Pinpoint the cell where the given text exists, returning its (X, Y) midpoint coordinate. 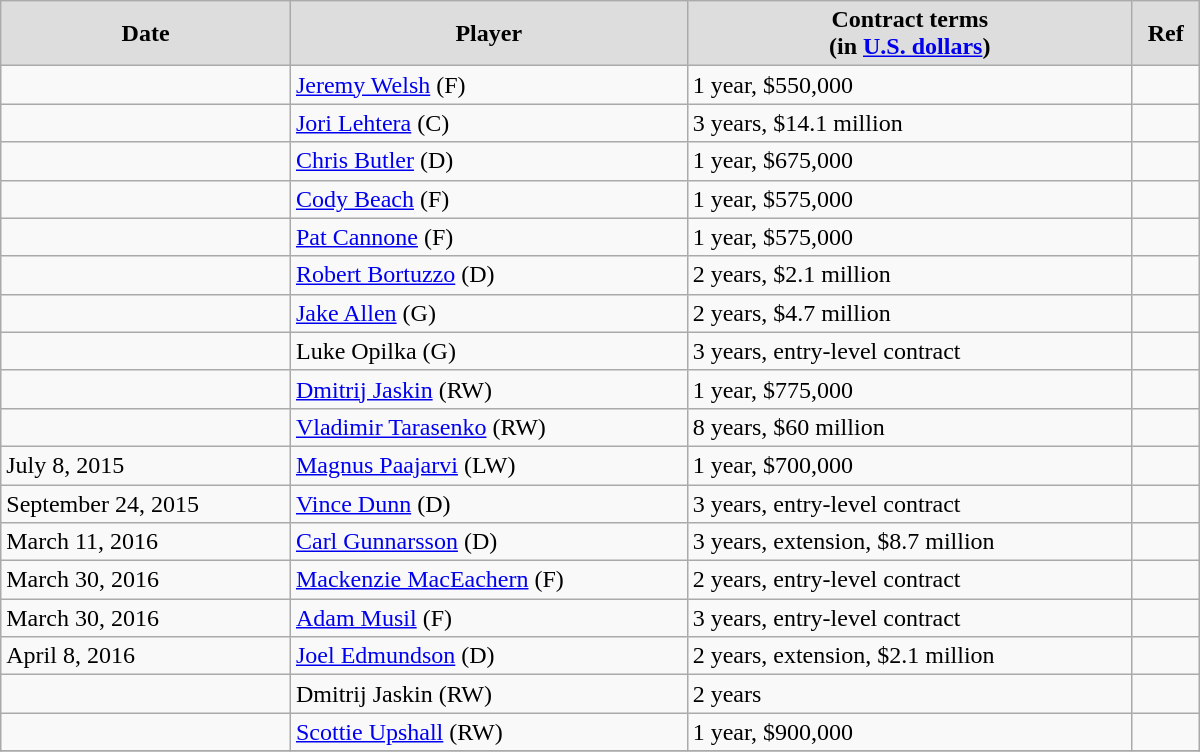
Robert Bortuzzo (D) (488, 275)
July 8, 2015 (146, 465)
2 years, extension, $2.1 million (910, 656)
2 years (910, 694)
March 11, 2016 (146, 542)
Scottie Upshall (RW) (488, 732)
3 years, extension, $8.7 million (910, 542)
Contract terms(in U.S. dollars) (910, 34)
Vince Dunn (D) (488, 503)
Adam Musil (F) (488, 618)
Magnus Paajarvi (LW) (488, 465)
Carl Gunnarsson (D) (488, 542)
3 years, $14.1 million (910, 123)
Date (146, 34)
1 year, $550,000 (910, 85)
Pat Cannone (F) (488, 237)
Player (488, 34)
1 year, $675,000 (910, 161)
2 years, $4.7 million (910, 313)
1 year, $775,000 (910, 389)
Luke Opilka (G) (488, 351)
April 8, 2016 (146, 656)
2 years, $2.1 million (910, 275)
Jake Allen (G) (488, 313)
September 24, 2015 (146, 503)
2 years, entry-level contract (910, 580)
Joel Edmundson (D) (488, 656)
Vladimir Tarasenko (RW) (488, 427)
Cody Beach (F) (488, 199)
8 years, $60 million (910, 427)
1 year, $900,000 (910, 732)
Jori Lehtera (C) (488, 123)
1 year, $700,000 (910, 465)
Chris Butler (D) (488, 161)
Mackenzie MacEachern (F) (488, 580)
Jeremy Welsh (F) (488, 85)
Ref (1166, 34)
